Determine the (X, Y) coordinate at the center of the cell enclosing the given text.  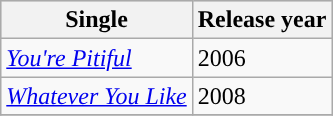
Release year (262, 20)
You're Pitiful (96, 58)
Whatever You Like (96, 96)
2008 (262, 96)
2006 (262, 58)
Single (96, 20)
